Search for the cell housing the specified text and yield its [X, Y] center coordinate. 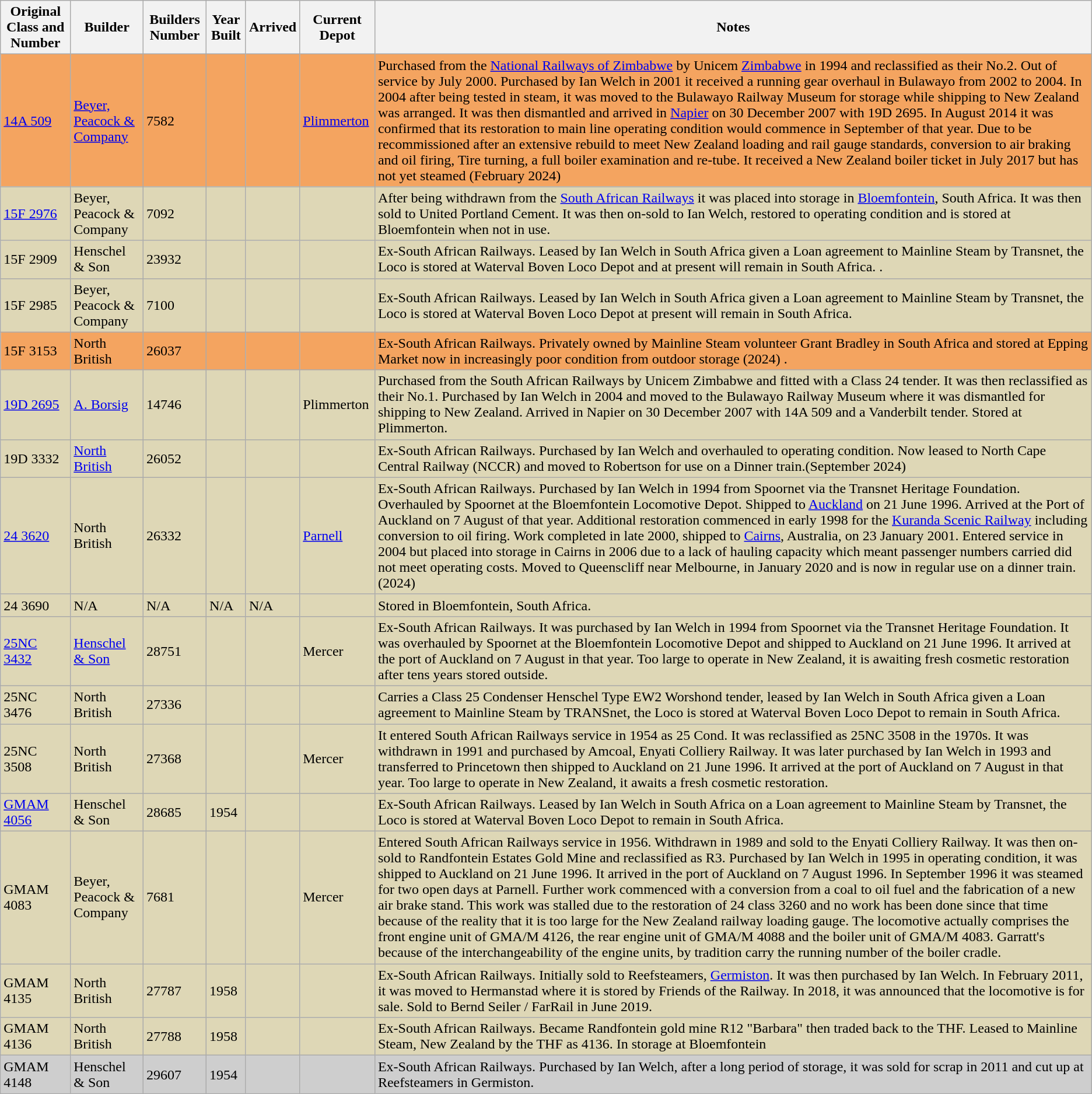
19D 3332 [36, 459]
7582 [174, 120]
27336 [174, 705]
25NC 3432 [36, 651]
Original Class and Number [36, 27]
Builder [107, 27]
15F 3153 [36, 351]
19D 2695 [36, 405]
Year Built [226, 27]
26332 [174, 536]
25NC 3476 [36, 705]
Current Depot [337, 27]
26052 [174, 459]
28751 [174, 651]
Stored in Bloemfontein, South Africa. [733, 605]
GMAM 4083 [36, 897]
Notes [733, 27]
26037 [174, 351]
24 3620 [36, 536]
GMAM 4136 [36, 1036]
Parnell [337, 536]
GMAM 4148 [36, 1075]
29607 [174, 1075]
7100 [174, 305]
24 3690 [36, 605]
27787 [174, 991]
15F 2909 [36, 259]
28685 [174, 812]
7681 [174, 897]
Arrived [272, 27]
A. Borsig [107, 405]
27368 [174, 759]
23932 [174, 259]
7092 [174, 214]
Builders Number [174, 27]
GMAM 4135 [36, 991]
15F 2985 [36, 305]
15F 2976 [36, 214]
25NC 3508 [36, 759]
GMAM 4056 [36, 812]
14A 509 [36, 120]
27788 [174, 1036]
14746 [174, 405]
